Output the [X, Y] coordinate of the center of the cell containing the given text.  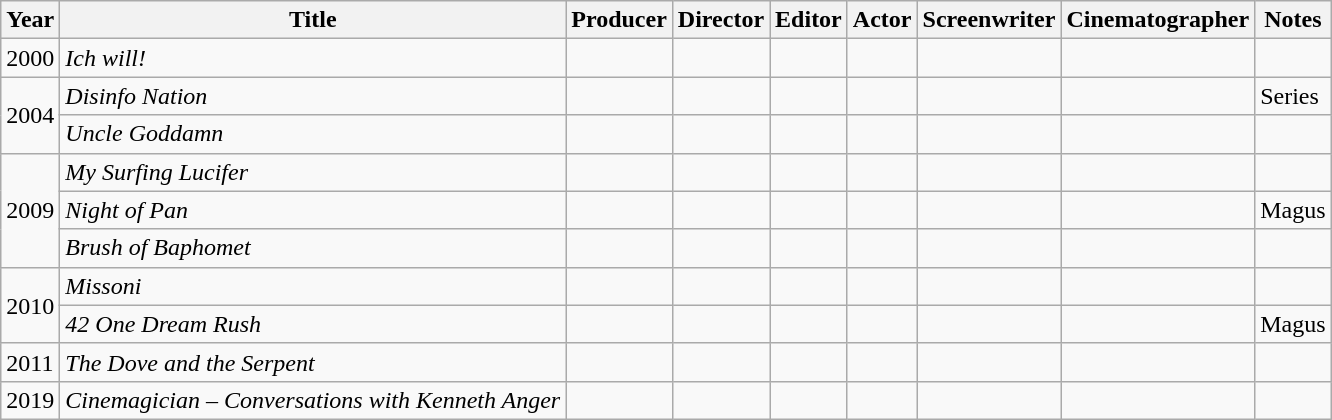
2010 [30, 305]
Year [30, 20]
Producer [620, 20]
Brush of Baphomet [313, 248]
2011 [30, 362]
Series [1293, 96]
2000 [30, 58]
Actor [882, 20]
2004 [30, 115]
Cinemagician – Conversations with Kenneth Anger [313, 400]
The Dove and the Serpent [313, 362]
Director [720, 20]
Notes [1293, 20]
My Surfing Lucifer [313, 172]
Screenwriter [989, 20]
Night of Pan [313, 210]
Disinfo Nation [313, 96]
Editor [809, 20]
Ich will! [313, 58]
Cinematographer [1158, 20]
2009 [30, 210]
Missoni [313, 286]
42 One Dream Rush [313, 324]
2019 [30, 400]
Title [313, 20]
Uncle Goddamn [313, 134]
